Search for the cell housing the specified text and yield its (X, Y) center coordinate. 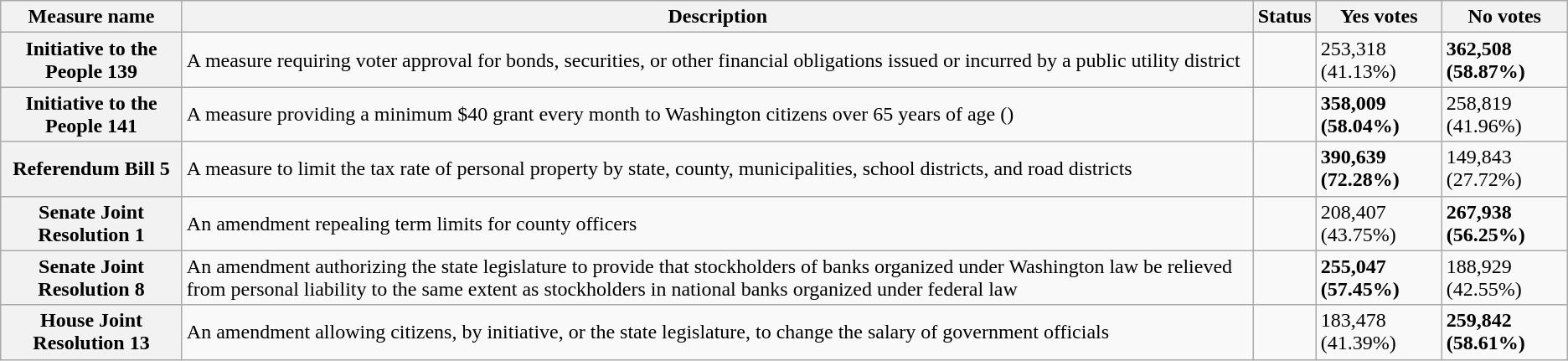
253,318 (41.13%) (1379, 60)
Measure name (92, 17)
A measure to limit the tax rate of personal property by state, county, municipalities, school districts, and road districts (717, 169)
Description (717, 17)
188,929 (42.55%) (1504, 278)
Senate Joint Resolution 8 (92, 278)
390,639 (72.28%) (1379, 169)
House Joint Resolution 13 (92, 332)
358,009 (58.04%) (1379, 114)
208,407 (43.75%) (1379, 223)
Senate Joint Resolution 1 (92, 223)
Initiative to the People 139 (92, 60)
Status (1285, 17)
267,938 (56.25%) (1504, 223)
259,842 (58.61%) (1504, 332)
149,843 (27.72%) (1504, 169)
A measure providing a minimum $40 grant every month to Washington citizens over 65 years of age () (717, 114)
Initiative to the People 141 (92, 114)
258,819 (41.96%) (1504, 114)
An amendment allowing citizens, by initiative, or the state legislature, to change the salary of government officials (717, 332)
255,047 (57.45%) (1379, 278)
Yes votes (1379, 17)
183,478 (41.39%) (1379, 332)
An amendment repealing term limits for county officers (717, 223)
Referendum Bill 5 (92, 169)
No votes (1504, 17)
362,508 (58.87%) (1504, 60)
A measure requiring voter approval for bonds, securities, or other financial obligations issued or incurred by a public utility district (717, 60)
